Return [X, Y] of the center of cell containing provided text 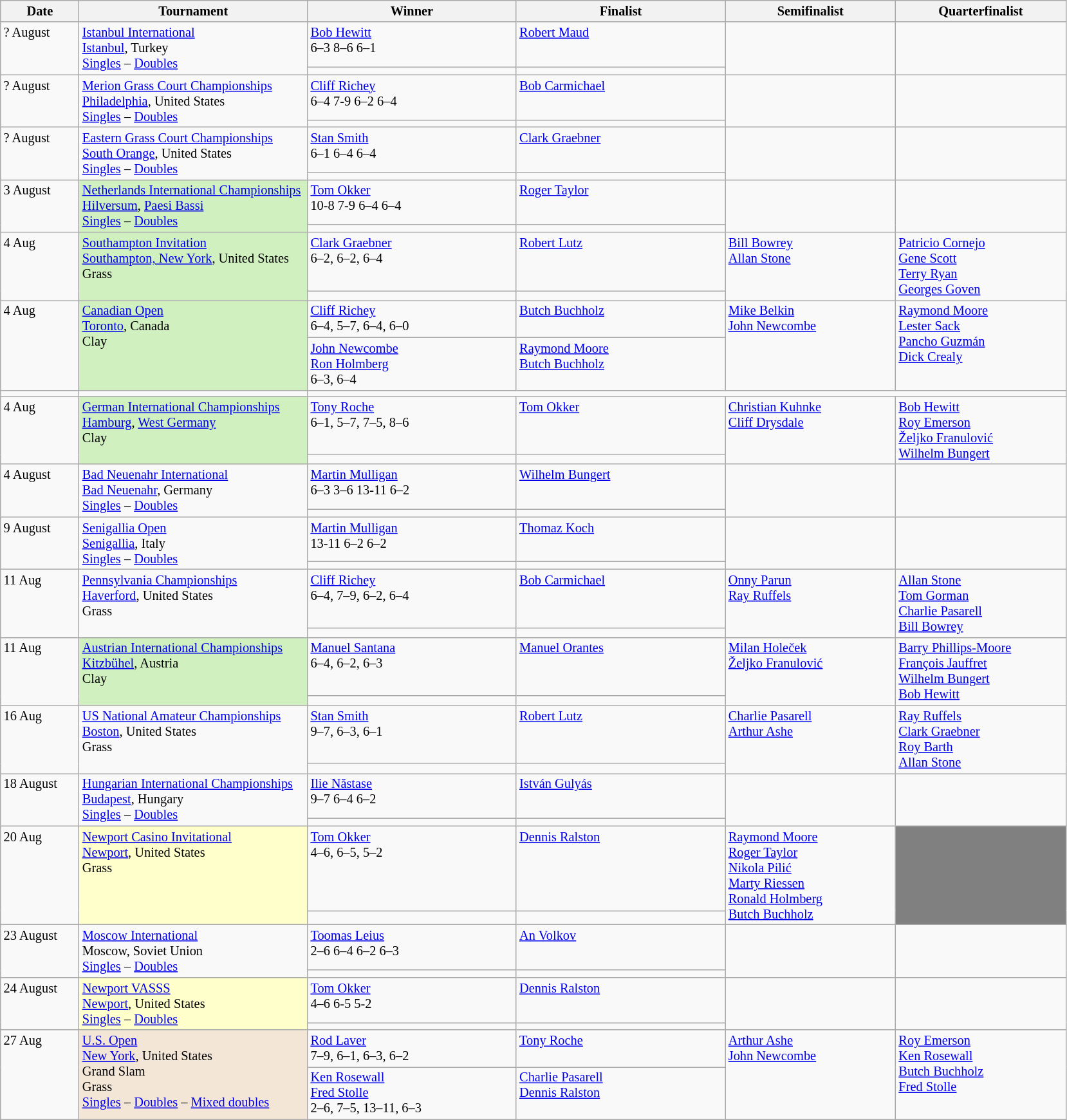
Finalist [620, 11]
Bill Bowrey Allan Stone [811, 266]
Austrian International ChampionshipsKitzbühel, AustriaClay [193, 671]
Eastern Grass Court ChampionshipsSouth Orange, United StatesSingles – Doubles [193, 153]
Bob Hewitt6–3 8–6 6–1 [412, 44]
Clark Graebner 6–2, 6–2, 6–4 [412, 261]
Bob Hewitt Roy Emerson Željko Franulović Wilhelm Bungert [981, 430]
Moscow InternationalMoscow, Soviet UnionSingles – Doubles [193, 951]
Hungarian International ChampionshipsBudapest, HungarySingles – Doubles [193, 799]
Merion Grass Court ChampionshipsPhiladelphia, United StatesSingles – Doubles [193, 101]
Cliff Richey6–4 7-9 6–2 6–4 [412, 97]
9 August [40, 543]
3 August [40, 206]
Martin Mulligan13-11 6–2 6–2 [412, 539]
Manuel Santana6–4, 6–2, 6–3 [412, 666]
Tom Okker4–6 6-5 5-2 [412, 1000]
Ken Rosewall Fred Stolle2–6, 7–5, 13–11, 6–3 [412, 1093]
U.S. Open New York, United StatesGrand SlamGrass Singles – Doubles – Mixed doubles [193, 1075]
Bad Neuenahr InternationalBad Neuenahr, GermanySingles – Doubles [193, 490]
27 Aug [40, 1075]
Milan Holeček Željko Franulović [811, 671]
Arthur Ashe John Newcombe [811, 1075]
Roger Taylor [620, 202]
Southampton InvitationSouthampton, New York, United StatesGrass [193, 266]
Newport VASSSNewport, United StatesSingles – Doubles [193, 1003]
German International ChampionshipsHamburg, West GermanyClay [193, 430]
Cliff Richey 6–4, 7–9, 6–2, 6–4 [412, 598]
John Newcombe Ron Holmberg 6–3, 6–4 [412, 364]
US National Amateur ChampionshipsBoston, United StatesGrass [193, 740]
Tony Roche6–1, 5–7, 7–5, 8–6 [412, 425]
Stan Smith6–1 6–4 6–4 [412, 149]
Thomaz Koch [620, 539]
Rod Laver 7–9, 6–1, 6–3, 6–2 [412, 1049]
Winner [412, 11]
Raymond Moore Butch Buchholz [620, 364]
Netherlands International Championships Hilversum, Paesi BassiSingles – Doubles [193, 206]
Tony Roche [620, 1049]
Newport Casino InvitationalNewport, United StatesGrass [193, 875]
Martin Mulligan6–3 3–6 13-11 6–2 [412, 487]
Manuel Orantes [620, 666]
24 August [40, 1003]
Wilhelm Bungert [620, 487]
Allan Stone Tom Gorman Charlie Pasarell Bill Bowrey [981, 603]
Tom Okker [620, 425]
Semifinalist [811, 11]
Raymond Moore Lester Sack Pancho Guzmán Dick Crealy [981, 345]
Pennsylvania ChampionshipsHaverford, United StatesGrass [193, 603]
Senigallia OpenSenigallia, ItalySingles – Doubles [193, 543]
Roy Emerson Ken Rosewall Butch Buchholz Fred Stolle [981, 1075]
Ray Ruffels Clark Graebner Roy Barth Allan Stone [981, 740]
18 August [40, 799]
Tom Okker 4–6, 6–5, 5–2 [412, 868]
Cliff Richey 6–4, 5–7, 6–4, 6–0 [412, 319]
Clark Graebner [620, 149]
Butch Buchholz [620, 319]
István Gulyás [620, 796]
23 August [40, 951]
Mike Belkin John Newcombe [811, 345]
Christian Kuhnke Cliff Drysdale [811, 430]
20 Aug [40, 875]
16 Aug [40, 740]
Ilie Năstase9–7 6–4 6–2 [412, 796]
Raymond Moore Roger Taylor Nikola Pilić Marty Riessen Ronald Holmberg Butch Buchholz [811, 875]
Charlie Pasarell Dennis Ralston [620, 1093]
Canadian OpenToronto, CanadaClay [193, 345]
Robert Maud [620, 44]
Charlie Pasarell Arthur Ashe [811, 740]
Stan Smith 9–7, 6–3, 6–1 [412, 734]
Date [40, 11]
Barry Phillips-Moore François Jauffret Wilhelm Bungert Bob Hewitt [981, 671]
Tournament [193, 11]
4 August [40, 490]
Quarterfinalist [981, 11]
Onny Parun Ray Ruffels [811, 603]
An Volkov [620, 947]
Tom Okker10-8 7-9 6–4 6–4 [412, 202]
Istanbul InternationalIstanbul, TurkeySingles – Doubles [193, 48]
Patricio Cornejo Gene Scott Terry Ryan Georges Goven [981, 266]
Toomas Leius2–6 6–4 6–2 6–3 [412, 947]
